Detect which cell encompasses the target text, then output its (X, Y) center coordinate. 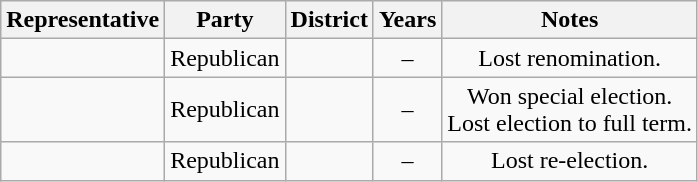
Representative (83, 20)
District (329, 20)
Lost renomination. (570, 58)
Won special election.Lost election to full term. (570, 110)
Notes (570, 20)
Years (407, 20)
Party (225, 20)
Lost re-election. (570, 161)
